From the cell containing the given text, extract its center point as [x, y] coordinate. 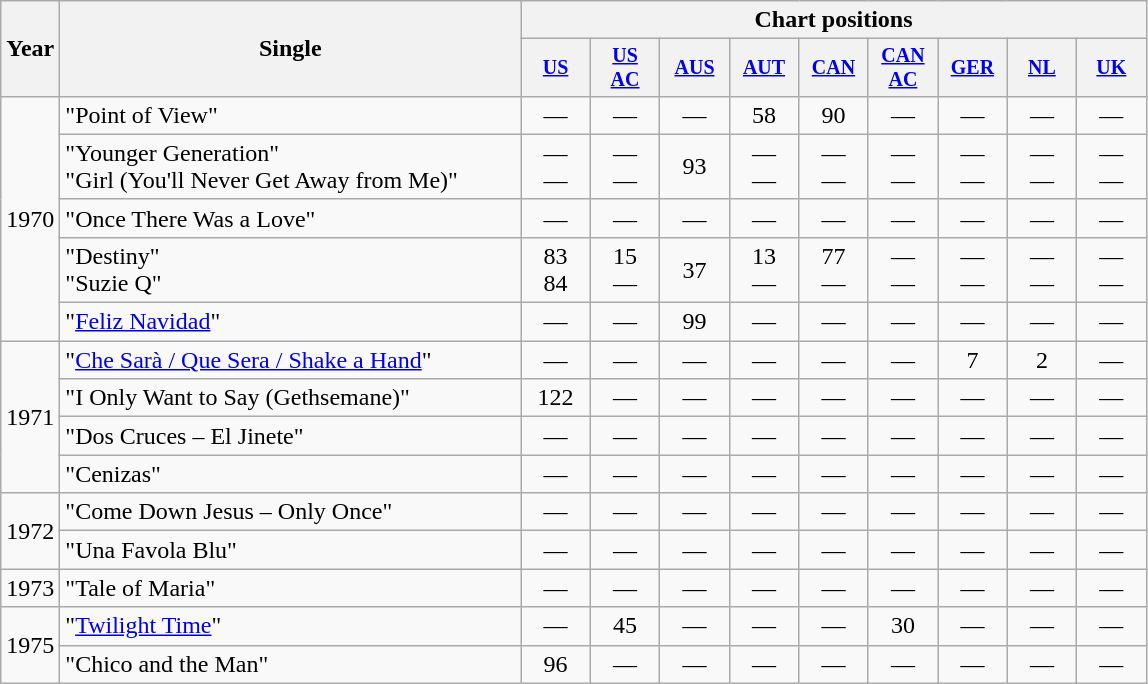
"Point of View" [290, 115]
"Younger Generation""Girl (You'll Never Get Away from Me)" [290, 166]
93 [694, 166]
90 [834, 115]
"Una Favola Blu" [290, 550]
CAN [834, 68]
"I Only Want to Say (Gethsemane)" [290, 398]
"Dos Cruces – El Jinete" [290, 436]
"Tale of Maria" [290, 588]
"Twilight Time" [290, 626]
13— [764, 270]
77— [834, 270]
"Come Down Jesus – Only Once" [290, 512]
1971 [30, 417]
58 [764, 115]
1970 [30, 218]
1972 [30, 531]
Chart positions [834, 20]
"Che Sarà / Que Sera / Shake a Hand" [290, 360]
Year [30, 49]
UK [1112, 68]
1973 [30, 588]
"Destiny""Suzie Q" [290, 270]
2 [1042, 360]
"Chico and the Man" [290, 664]
122 [556, 398]
AUS [694, 68]
99 [694, 322]
GER [972, 68]
96 [556, 664]
CANAC [902, 68]
NL [1042, 68]
Single [290, 49]
"Feliz Navidad" [290, 322]
1975 [30, 645]
US [556, 68]
8384 [556, 270]
15— [624, 270]
USAC [624, 68]
"Once There Was a Love" [290, 218]
7 [972, 360]
37 [694, 270]
AUT [764, 68]
30 [902, 626]
"Cenizas" [290, 474]
45 [624, 626]
